Determine the [x, y] coordinate at the center of the cell enclosing the given text.  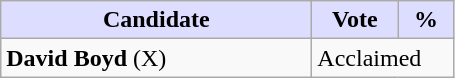
% [426, 20]
Vote [355, 20]
Candidate [156, 20]
Acclaimed [383, 58]
David Boyd (X) [156, 58]
